Identify which cell holds the provided text, then report its [X, Y] central coordinate. 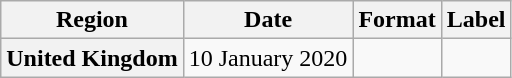
United Kingdom [92, 58]
Format [397, 20]
Label [476, 20]
Region [92, 20]
Date [268, 20]
10 January 2020 [268, 58]
